Scan for the cell matching the given text and deliver its (X, Y) coordinate at center. 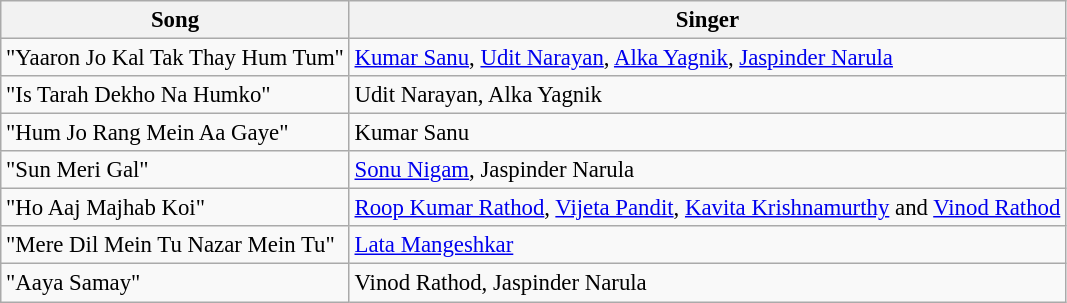
Kumar Sanu, Udit Narayan, Alka Yagnik, Jaspinder Narula (707, 58)
"Sun Meri Gal" (175, 170)
Song (175, 20)
"Ho Aaj Majhab Koi" (175, 208)
Sonu Nigam, Jaspinder Narula (707, 170)
"Is Tarah Dekho Na Humko" (175, 95)
"Aaya Samay" (175, 283)
Vinod Rathod, Jaspinder Narula (707, 283)
Roop Kumar Rathod, Vijeta Pandit, Kavita Krishnamurthy and Vinod Rathod (707, 208)
Singer (707, 20)
Kumar Sanu (707, 133)
"Mere Dil Mein Tu Nazar Mein Tu" (175, 245)
Udit Narayan, Alka Yagnik (707, 95)
"Yaaron Jo Kal Tak Thay Hum Tum" (175, 58)
"Hum Jo Rang Mein Aa Gaye" (175, 133)
Lata Mangeshkar (707, 245)
